Capture the cell that displays the provided text and extract its (X, Y) central coordinate. 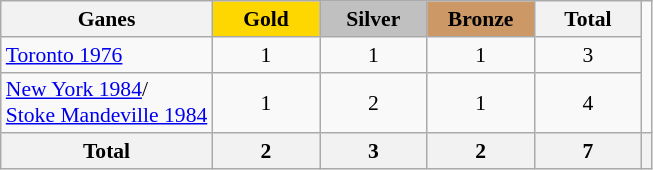
Gold (266, 19)
New York 1984/ Stoke Mandeville 1984 (107, 102)
Silver (374, 19)
Toronto 1976 (107, 55)
Bronze (480, 19)
Ganes (107, 19)
7 (588, 152)
4 (588, 102)
